Scan for the cell matching the given text and deliver its (x, y) coordinate at center. 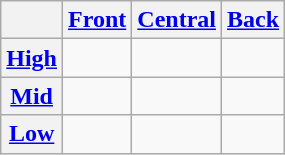
Low (32, 134)
Central (177, 20)
Back (254, 20)
Front (98, 20)
Mid (32, 96)
High (32, 58)
